Find where the given text appears and provide that cell's center as [x, y] coordinate. 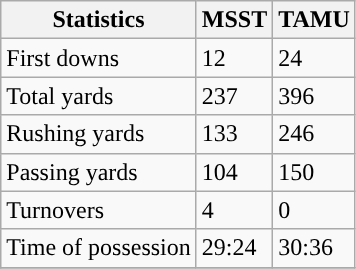
TAMU [314, 20]
First downs [99, 58]
Statistics [99, 20]
12 [234, 58]
MSST [234, 20]
150 [314, 172]
Rushing yards [99, 134]
4 [234, 210]
29:24 [234, 248]
133 [234, 134]
Turnovers [99, 210]
Passing yards [99, 172]
Time of possession [99, 248]
396 [314, 96]
24 [314, 58]
0 [314, 210]
30:36 [314, 248]
Total yards [99, 96]
246 [314, 134]
237 [234, 96]
104 [234, 172]
